For the text-containing cell, return its midpoint in (x, y) coordinate format. 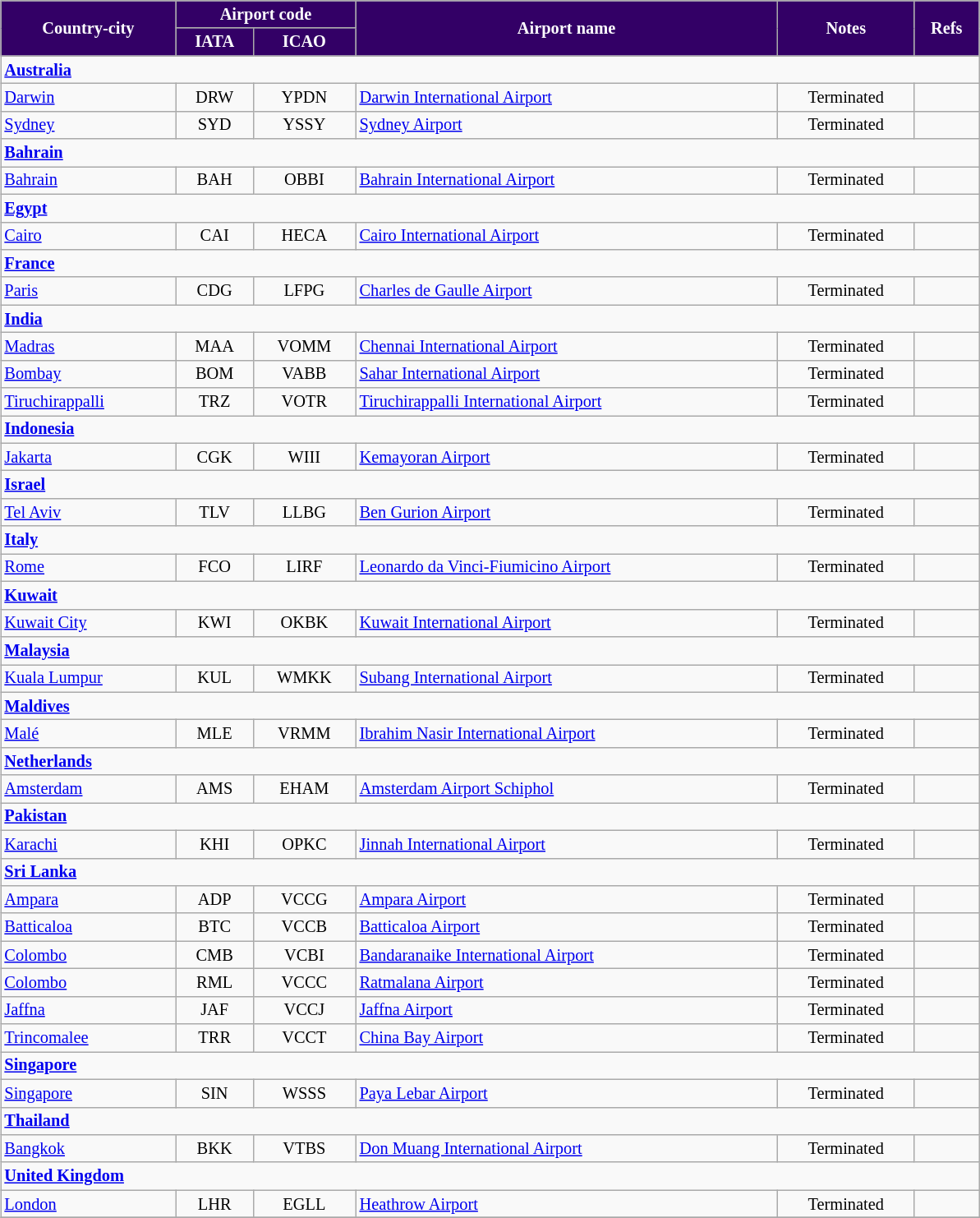
VTBS (304, 1148)
TRZ (214, 402)
ADP (214, 899)
Darwin International Airport (567, 97)
Ben Gurion Airport (567, 512)
Maldives (490, 706)
Sahar International Airport (567, 374)
Amsterdam Airport Schiphol (567, 789)
Heathrow Airport (567, 1204)
Kuwait (490, 595)
Airport name (567, 28)
Trincomalee (88, 1038)
Chennai International Airport (567, 346)
Darwin (88, 97)
Batticaloa (88, 927)
BAH (214, 180)
YSSY (304, 125)
LFPG (304, 291)
Tel Aviv (88, 512)
VOMM (304, 346)
Pakistan (490, 816)
MAA (214, 346)
OKBK (304, 623)
WMKK (304, 678)
Sydney Airport (567, 125)
Subang International Airport (567, 678)
Karachi (88, 844)
LHR (214, 1204)
Thailand (490, 1121)
Batticaloa Airport (567, 927)
Australia (490, 70)
France (490, 263)
WSSS (304, 1093)
VOTR (304, 402)
Ibrahim Nasir International Airport (567, 733)
Tiruchirappalli International Airport (567, 402)
BTC (214, 927)
AMS (214, 789)
Bangkok (88, 1148)
CMB (214, 955)
CGK (214, 457)
JAF (214, 1010)
Bahrain International Airport (567, 180)
Don Muang International Airport (567, 1148)
KWI (214, 623)
TLV (214, 512)
YPDN (304, 97)
Kemayoran Airport (567, 457)
Leonardo da Vinci-Fiumicino Airport (567, 567)
IATA (214, 42)
Rome (88, 567)
RML (214, 982)
Bombay (88, 374)
HECA (304, 236)
CDG (214, 291)
Indonesia (490, 429)
Bandaranaike International Airport (567, 955)
WIII (304, 457)
Ratmalana Airport (567, 982)
Jinnah International Airport (567, 844)
Amsterdam (88, 789)
LIRF (304, 567)
Charles de Gaulle Airport (567, 291)
VCCJ (304, 1010)
Italy (490, 540)
VCCB (304, 927)
DRW (214, 97)
TRR (214, 1038)
BOM (214, 374)
KHI (214, 844)
Netherlands (490, 761)
Sri Lanka (490, 872)
Egypt (490, 208)
Jaffna Airport (567, 1010)
EHAM (304, 789)
OPKC (304, 844)
China Bay Airport (567, 1038)
SIN (214, 1093)
LLBG (304, 512)
Malaysia (490, 650)
Cairo (88, 236)
MLE (214, 733)
United Kingdom (490, 1176)
KUL (214, 678)
VABB (304, 374)
Airport code (265, 14)
Tiruchirappalli (88, 402)
Notes (846, 28)
Paya Lebar Airport (567, 1093)
Malé (88, 733)
Madras (88, 346)
VRMM (304, 733)
OBBI (304, 180)
London (88, 1204)
Ampara Airport (567, 899)
VCCT (304, 1038)
Jakarta (88, 457)
Country-city (88, 28)
Ampara (88, 899)
BKK (214, 1148)
SYD (214, 125)
EGLL (304, 1204)
Paris (88, 291)
FCO (214, 567)
Cairo International Airport (567, 236)
CAI (214, 236)
Kuala Lumpur (88, 678)
VCCG (304, 899)
Refs (946, 28)
VCCC (304, 982)
Kuwait International Airport (567, 623)
India (490, 319)
ICAO (304, 42)
Jaffna (88, 1010)
VCBI (304, 955)
Israel (490, 484)
Kuwait City (88, 623)
Sydney (88, 125)
